Return (X, Y) of the center of cell containing provided text 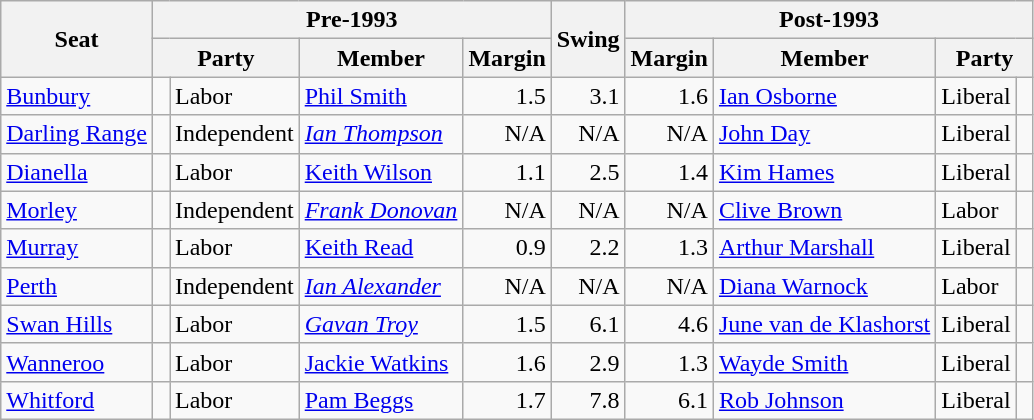
Ian Osborne (824, 96)
Swan Hills (77, 324)
Whitford (77, 400)
Frank Donovan (381, 210)
Dianella (77, 172)
Post-1993 (829, 20)
Ian Thompson (381, 134)
Morley (77, 210)
Pam Beggs (381, 400)
2.2 (588, 248)
1.7 (507, 400)
7.8 (588, 400)
Jackie Watkins (381, 362)
Murray (77, 248)
Arthur Marshall (824, 248)
June van de Klashorst (824, 324)
3.1 (588, 96)
Wanneroo (77, 362)
Wayde Smith (824, 362)
Gavan Troy (381, 324)
Bunbury (77, 96)
Keith Wilson (381, 172)
Seat (77, 39)
Diana Warnock (824, 286)
Pre-1993 (352, 20)
4.6 (669, 324)
Clive Brown (824, 210)
1.4 (669, 172)
Phil Smith (381, 96)
John Day (824, 134)
0.9 (507, 248)
Swing (588, 39)
1.1 (507, 172)
Perth (77, 286)
2.5 (588, 172)
2.9 (588, 362)
Rob Johnson (824, 400)
Kim Hames (824, 172)
Ian Alexander (381, 286)
Darling Range (77, 134)
Keith Read (381, 248)
